For the text-containing cell, return its midpoint in (X, Y) coordinate format. 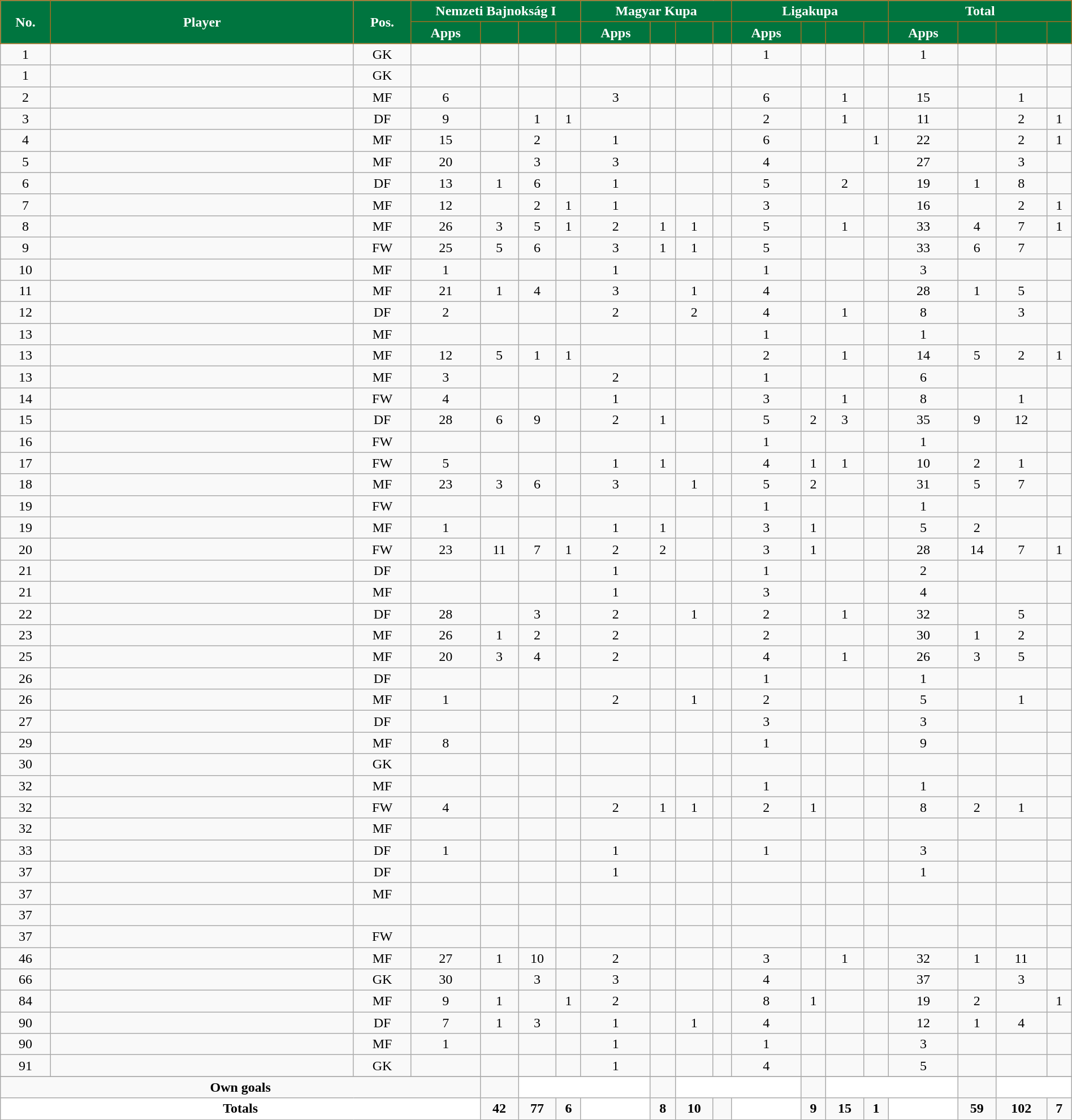
84 (26, 1001)
59 (977, 1109)
91 (26, 1066)
Nemzeti Bajnokság I (496, 11)
No. (26, 22)
Total (980, 11)
29 (26, 743)
31 (923, 485)
Player (202, 22)
46 (26, 958)
42 (500, 1109)
77 (537, 1109)
Totals (241, 1109)
35 (923, 420)
Ligakupa (810, 11)
Magyar Kupa (656, 11)
66 (26, 980)
17 (26, 463)
Pos. (382, 22)
18 (26, 485)
102 (1021, 1109)
Own goals (241, 1087)
